Capture the cell that displays the provided text and extract its [X, Y] central coordinate. 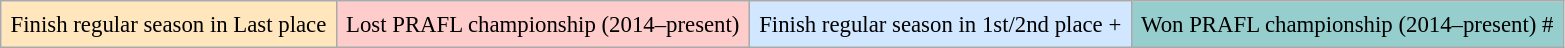
Won PRAFL championship (2014–present) # [1347, 24]
Finish regular season in Last place [168, 24]
Finish regular season in 1st/2nd place + [940, 24]
Lost PRAFL championship (2014–present) [542, 24]
